Identify which cell holds the provided text, then report its [x, y] central coordinate. 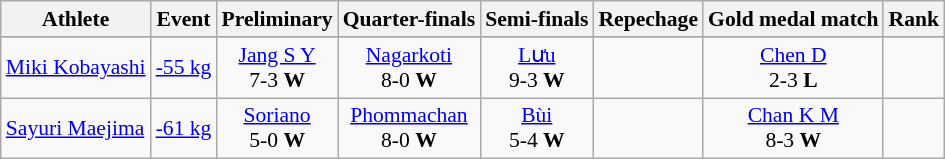
Chan K M8-3 W [793, 128]
Semi-finals [536, 19]
Phommachan8-0 W [409, 128]
Sayuri Maejima [76, 128]
Jang S Y7-3 W [276, 68]
Event [184, 19]
Lưu9-3 W [536, 68]
Chen D2-3 L [793, 68]
Soriano5-0 W [276, 128]
-55 kg [184, 68]
Bùi5-4 W [536, 128]
Miki Kobayashi [76, 68]
Repechage [648, 19]
Nagarkoti8-0 W [409, 68]
Gold medal match [793, 19]
Quarter-finals [409, 19]
-61 kg [184, 128]
Rank [914, 19]
Athlete [76, 19]
Preliminary [276, 19]
